Provide the (x, y) coordinate of the cell's center where the given text is located.  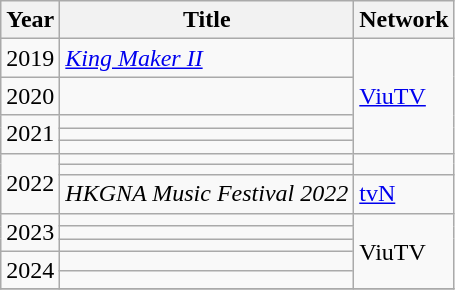
2021 (30, 134)
Title (207, 20)
HKGNA Music Festival 2022 (207, 194)
2023 (30, 232)
2019 (30, 58)
Year (30, 20)
Network (404, 20)
King Maker II (207, 58)
tvN (404, 194)
2020 (30, 96)
2024 (30, 270)
2022 (30, 183)
